Capture the cell that displays the provided text and extract its (X, Y) central coordinate. 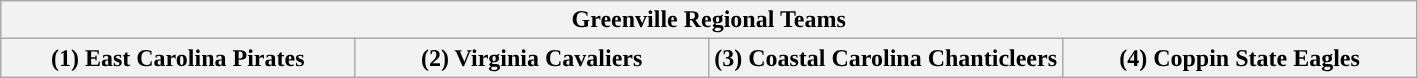
(4) Coppin State Eagles (1240, 58)
(1) East Carolina Pirates (178, 58)
(2) Virginia Cavaliers (532, 58)
(3) Coastal Carolina Chanticleers (886, 58)
Greenville Regional Teams (709, 20)
